Provide the [x, y] coordinate of the cell's center where the given text is located.  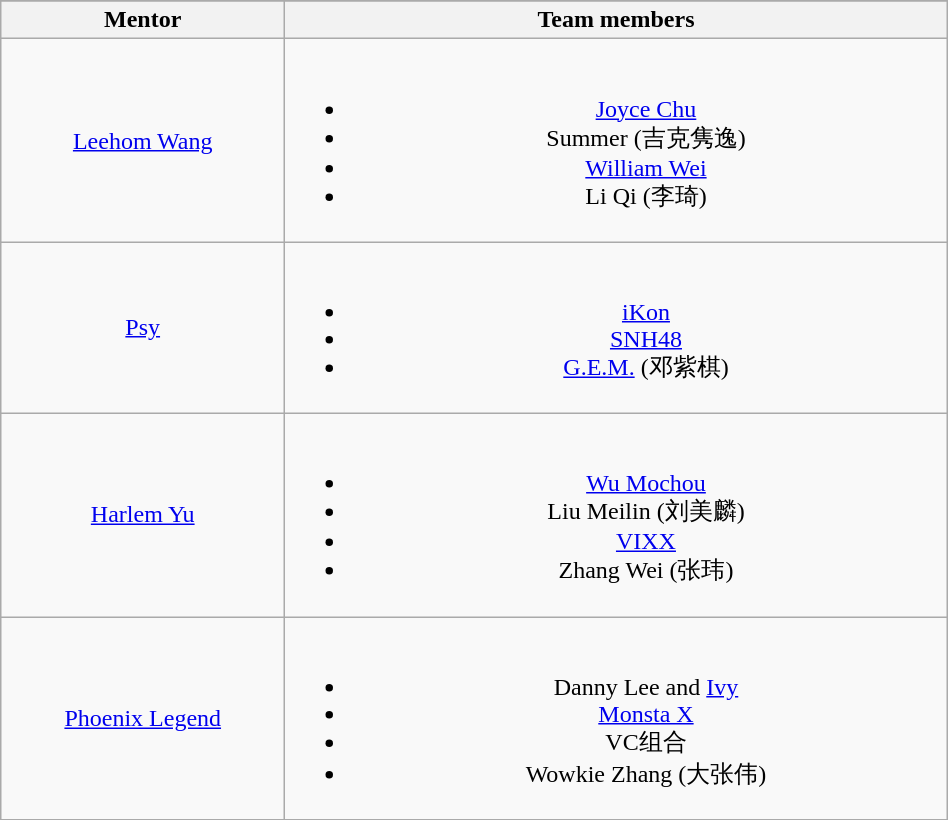
Psy [143, 328]
Leehom Wang [143, 140]
Phoenix Legend [143, 718]
iKonSNH48G.E.M. (邓紫棋) [616, 328]
Danny Lee and IvyMonsta XVC组合Wowkie Zhang (大张伟) [616, 718]
Wu MochouLiu Meilin (刘美麟)VIXXZhang Wei (张玮) [616, 514]
Joyce ChuSummer (吉克隽逸)William WeiLi Qi (李琦) [616, 140]
Mentor [143, 20]
Harlem Yu [143, 514]
Team members [616, 20]
